Identify which cell holds the provided text, then report its [x, y] central coordinate. 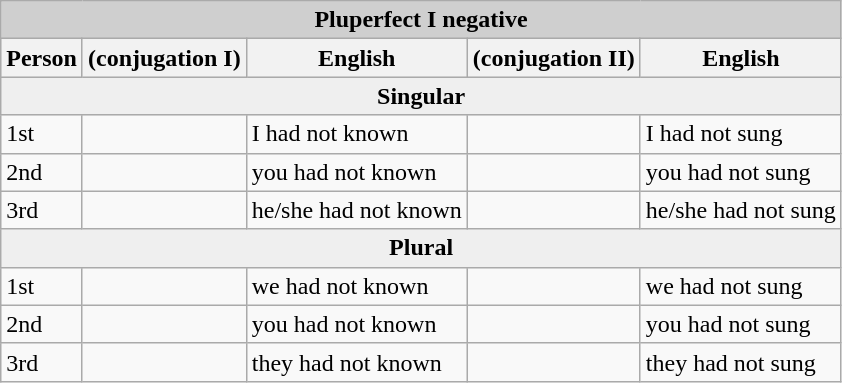
he/she had not sung [740, 210]
Pluperfect I negative [422, 20]
we had not known [356, 286]
they had not known [356, 362]
I had not sung [740, 134]
they had not sung [740, 362]
(conjugation II) [554, 58]
he/she had not known [356, 210]
I had not known [356, 134]
we had not sung [740, 286]
Singular [422, 96]
Plural [422, 248]
Person [42, 58]
(conjugation I) [164, 58]
